Determine the (X, Y) coordinate at the center of the cell enclosing the given text.  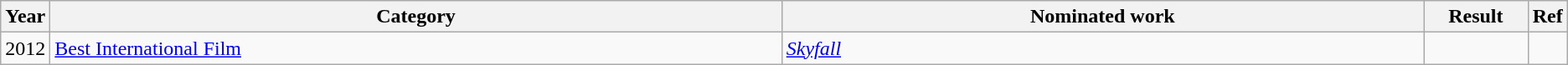
Category (415, 17)
Ref (1548, 17)
Skyfall (1102, 48)
Best International Film (415, 48)
2012 (25, 48)
Year (25, 17)
Nominated work (1102, 17)
Result (1476, 17)
